Output the (X, Y) coordinate of the center of the cell containing the given text.  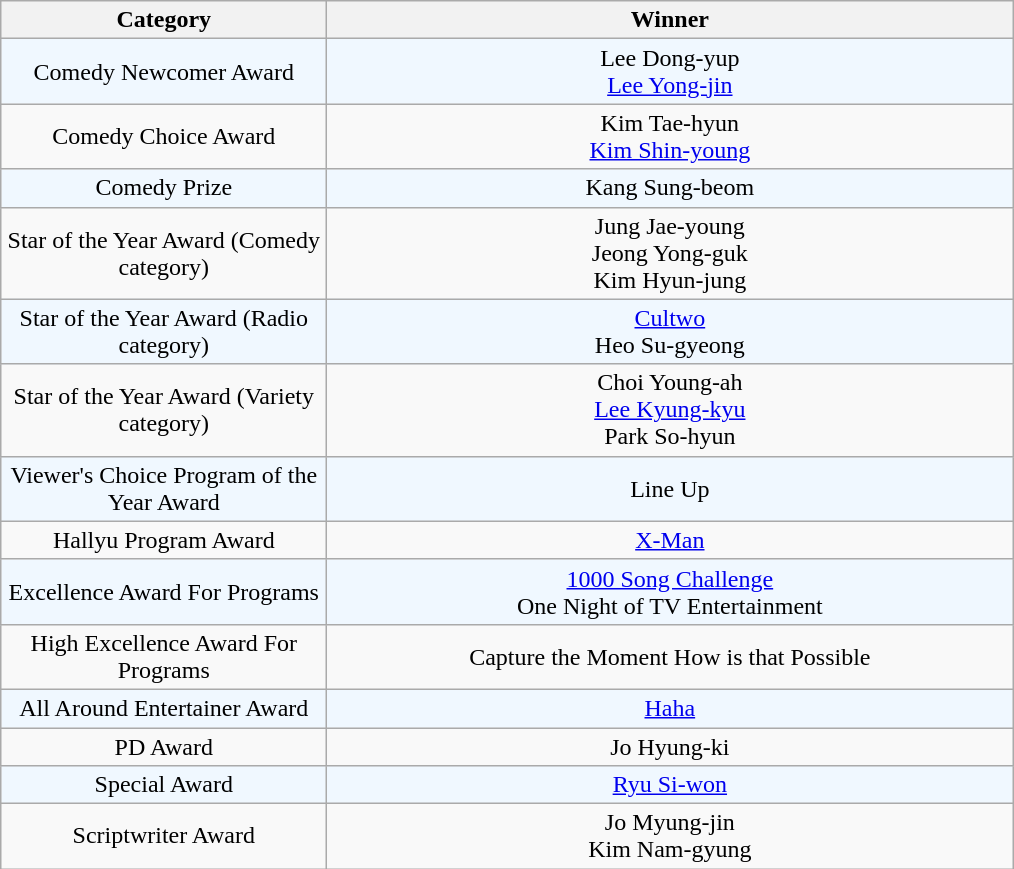
X-Man (670, 540)
Line Up (670, 488)
Viewer's Choice Program of the Year Award (164, 488)
Jo Hyung-ki (670, 747)
Ryu Si-won (670, 785)
Star of the Year Award (Comedy category) (164, 253)
Star of the Year Award (Radio category) (164, 332)
Hallyu Program Award (164, 540)
Comedy Newcomer Award (164, 72)
Jo Myung-jin Kim Nam-gyung (670, 836)
High Excellence Award For Programs (164, 656)
Category (164, 20)
Star of the Year Award (Variety category) (164, 410)
All Around Entertainer Award (164, 708)
Jung Jae-young Jeong Yong-guk Kim Hyun-jung (670, 253)
Cultwo Heo Su-gyeong (670, 332)
Comedy Prize (164, 188)
Special Award (164, 785)
Winner (670, 20)
PD Award (164, 747)
Kang Sung-beom (670, 188)
Kim Tae-hyun Kim Shin-young (670, 136)
Comedy Choice Award (164, 136)
Scriptwriter Award (164, 836)
Choi Young-ah Lee Kyung-kyu Park So-hyun (670, 410)
Excellence Award For Programs (164, 592)
Lee Dong-yup Lee Yong-jin (670, 72)
1000 Song Challenge One Night of TV Entertainment (670, 592)
Capture the Moment How is that Possible (670, 656)
Haha (670, 708)
